Pinpoint the cell where the given text exists, returning its (x, y) midpoint coordinate. 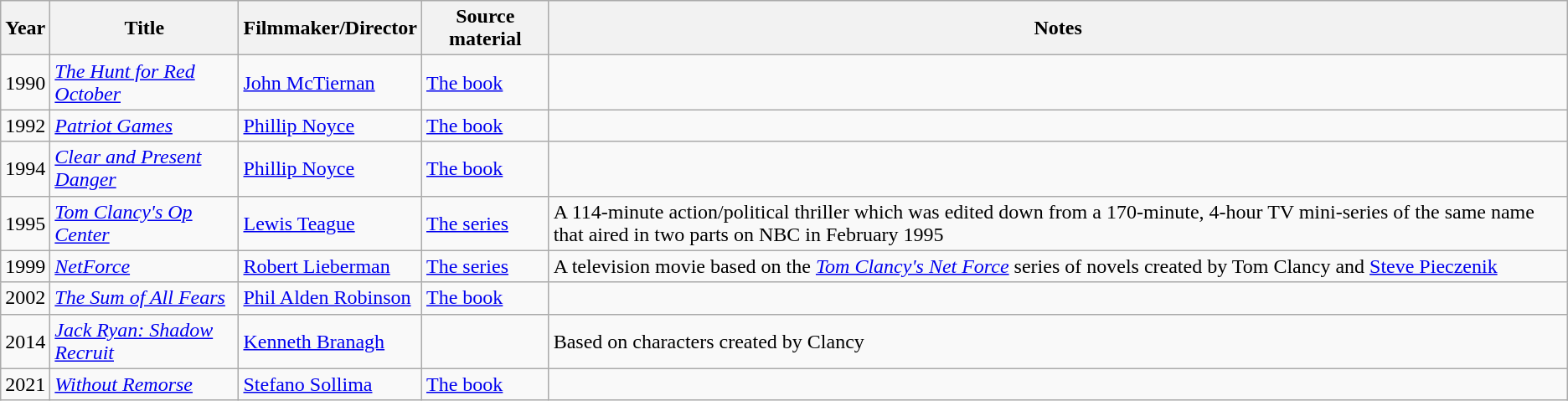
Tom Clancy's Op Center (144, 223)
The Sum of All Fears (144, 298)
1995 (25, 223)
Title (144, 28)
Lewis Teague (330, 223)
1999 (25, 266)
Patriot Games (144, 126)
1994 (25, 169)
2002 (25, 298)
The Hunt for Red October (144, 82)
NetForce (144, 266)
Source material (486, 28)
Stefano Sollima (330, 384)
2014 (25, 342)
Robert Lieberman (330, 266)
2021 (25, 384)
Without Remorse (144, 384)
A television movie based on the Tom Clancy's Net Force series of novels created by Tom Clancy and Steve Pieczenik (1058, 266)
Jack Ryan: Shadow Recruit (144, 342)
Filmmaker/Director (330, 28)
Notes (1058, 28)
Clear and Present Danger (144, 169)
1992 (25, 126)
1990 (25, 82)
John McTiernan (330, 82)
Year (25, 28)
Kenneth Branagh (330, 342)
Phil Alden Robinson (330, 298)
Based on characters created by Clancy (1058, 342)
